For the text-containing cell, return its midpoint in [x, y] coordinate format. 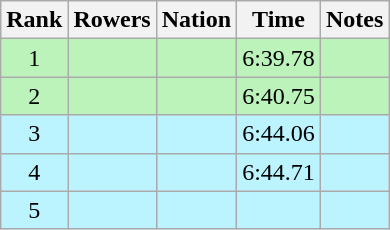
Rowers [112, 20]
Nation [196, 20]
Rank [34, 20]
6:39.78 [279, 58]
4 [34, 172]
5 [34, 210]
1 [34, 58]
Time [279, 20]
6:44.06 [279, 134]
3 [34, 134]
6:44.71 [279, 172]
Notes [354, 20]
2 [34, 96]
6:40.75 [279, 96]
